Pinpoint the cell where the given text exists, returning its [x, y] midpoint coordinate. 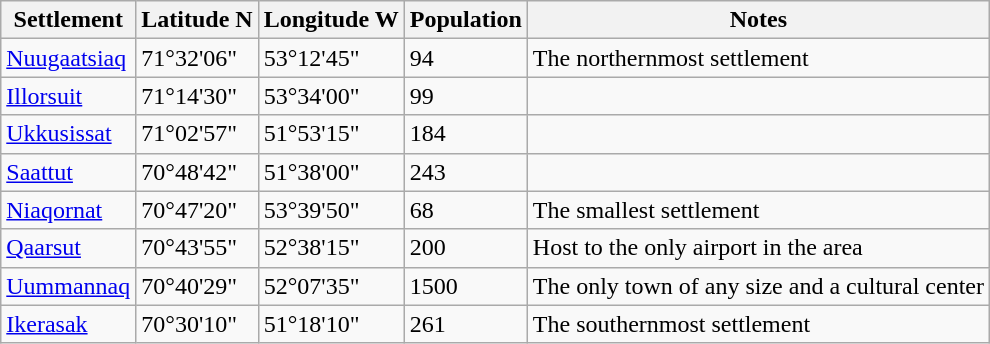
Saattut [68, 172]
51°18'10" [331, 324]
51°53'15" [331, 134]
99 [466, 96]
53°34'00" [331, 96]
Settlement [68, 20]
68 [466, 210]
Niaqornat [68, 210]
70°48'42" [197, 172]
70°43'55" [197, 248]
Ukkusissat [68, 134]
243 [466, 172]
Host to the only airport in the area [758, 248]
71°02'57" [197, 134]
Population [466, 20]
52°07'35" [331, 286]
1500 [466, 286]
71°32'06" [197, 58]
Longitude W [331, 20]
Qaarsut [68, 248]
184 [466, 134]
Latitude N [197, 20]
Illorsuit [68, 96]
The northernmost settlement [758, 58]
53°12'45" [331, 58]
71°14'30" [197, 96]
70°30'10" [197, 324]
The smallest settlement [758, 210]
52°38'15" [331, 248]
94 [466, 58]
261 [466, 324]
51°38'00" [331, 172]
Notes [758, 20]
Nuugaatsiaq [68, 58]
53°39'50" [331, 210]
Uummannaq [68, 286]
The only town of any size and a cultural center [758, 286]
200 [466, 248]
The southernmost settlement [758, 324]
70°47'20" [197, 210]
70°40'29" [197, 286]
Ikerasak [68, 324]
